Find where the given text appears and provide that cell's center as (x, y) coordinate. 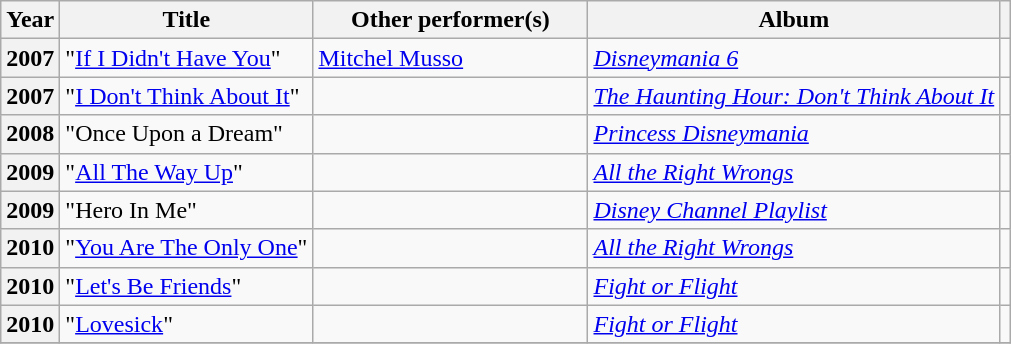
Disneymania 6 (794, 58)
"Hero In Me" (186, 210)
"I Don't Think About It" (186, 96)
Disney Channel Playlist (794, 210)
2008 (30, 134)
Princess Disneymania (794, 134)
"All The Way Up" (186, 172)
Title (186, 20)
Album (794, 20)
Mitchel Musso (450, 58)
"You Are The Only One" (186, 248)
"Let's Be Friends" (186, 286)
Year (30, 20)
The Haunting Hour: Don't Think About It (794, 96)
"Once Upon a Dream" (186, 134)
"If I Didn't Have You" (186, 58)
"Lovesick" (186, 324)
Other performer(s) (450, 20)
